Return the [x, y] coordinate for the center point of the cell that contains the specified text.  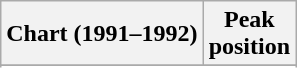
Chart (1991–1992) [102, 34]
Peakposition [249, 34]
